Extract the (X, Y) coordinate from the center of the cell holding the provided text.  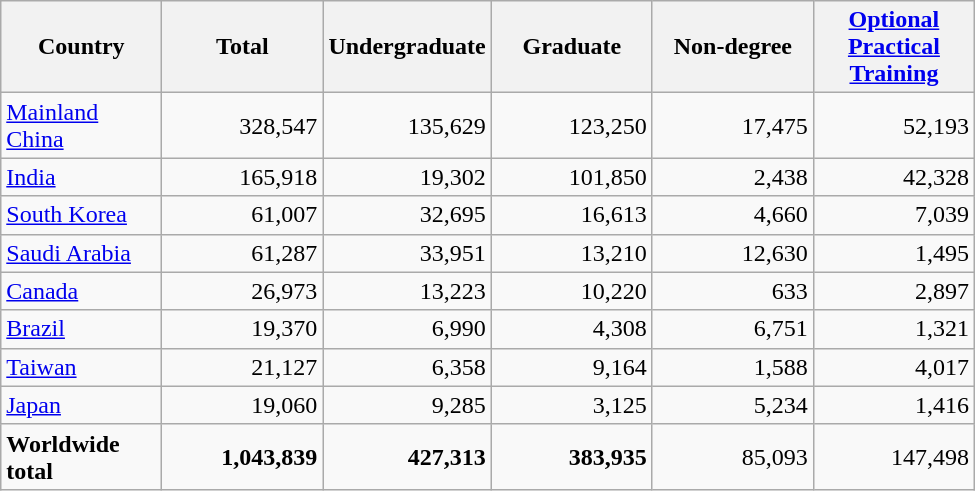
9,285 (407, 405)
2,897 (894, 291)
Graduate (572, 47)
1,416 (894, 405)
33,951 (407, 253)
Worldwide total (82, 456)
101,850 (572, 177)
4,017 (894, 367)
6,990 (407, 329)
Mainland China (82, 126)
India (82, 177)
32,695 (407, 215)
4,660 (732, 215)
61,007 (242, 215)
Brazil (82, 329)
16,613 (572, 215)
147,498 (894, 456)
Optional Practical Training (894, 47)
52,193 (894, 126)
328,547 (242, 126)
42,328 (894, 177)
Country (82, 47)
12,630 (732, 253)
383,935 (572, 456)
1,321 (894, 329)
1,588 (732, 367)
4,308 (572, 329)
1,043,839 (242, 456)
2,438 (732, 177)
13,223 (407, 291)
6,751 (732, 329)
Japan (82, 405)
10,220 (572, 291)
21,127 (242, 367)
165,918 (242, 177)
13,210 (572, 253)
1,495 (894, 253)
South Korea (82, 215)
Total (242, 47)
61,287 (242, 253)
9,164 (572, 367)
19,370 (242, 329)
135,629 (407, 126)
19,060 (242, 405)
Canada (82, 291)
Taiwan (82, 367)
Undergraduate (407, 47)
123,250 (572, 126)
5,234 (732, 405)
427,313 (407, 456)
26,973 (242, 291)
Saudi Arabia (82, 253)
17,475 (732, 126)
85,093 (732, 456)
7,039 (894, 215)
633 (732, 291)
19,302 (407, 177)
Non-degree (732, 47)
6,358 (407, 367)
3,125 (572, 405)
